Determine the [x, y] coordinate at the center of the cell enclosing the given text.  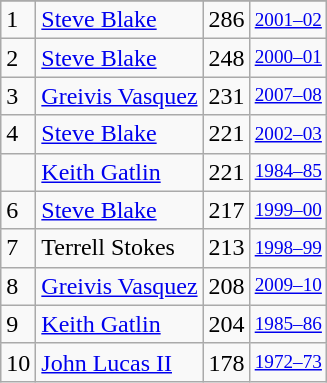
2001–02 [288, 20]
213 [226, 248]
204 [226, 324]
1985–86 [288, 324]
1984–85 [288, 172]
2000–01 [288, 58]
286 [226, 20]
2 [18, 58]
178 [226, 362]
6 [18, 210]
7 [18, 248]
10 [18, 362]
231 [226, 96]
John Lucas II [120, 362]
8 [18, 286]
2007–08 [288, 96]
3 [18, 96]
208 [226, 286]
1 [18, 20]
Terrell Stokes [120, 248]
248 [226, 58]
217 [226, 210]
1998–99 [288, 248]
4 [18, 134]
1999–00 [288, 210]
9 [18, 324]
2002–03 [288, 134]
1972–73 [288, 362]
2009–10 [288, 286]
